Search for the cell housing the specified text and yield its (x, y) center coordinate. 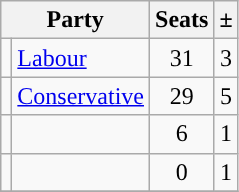
3 (226, 58)
Labour (81, 58)
6 (182, 134)
29 (182, 96)
Conservative (81, 96)
31 (182, 58)
Party (76, 20)
± (226, 20)
5 (226, 96)
Seats (182, 20)
0 (182, 172)
